Return the [X, Y] coordinate for the center point of the cell that contains the specified text.  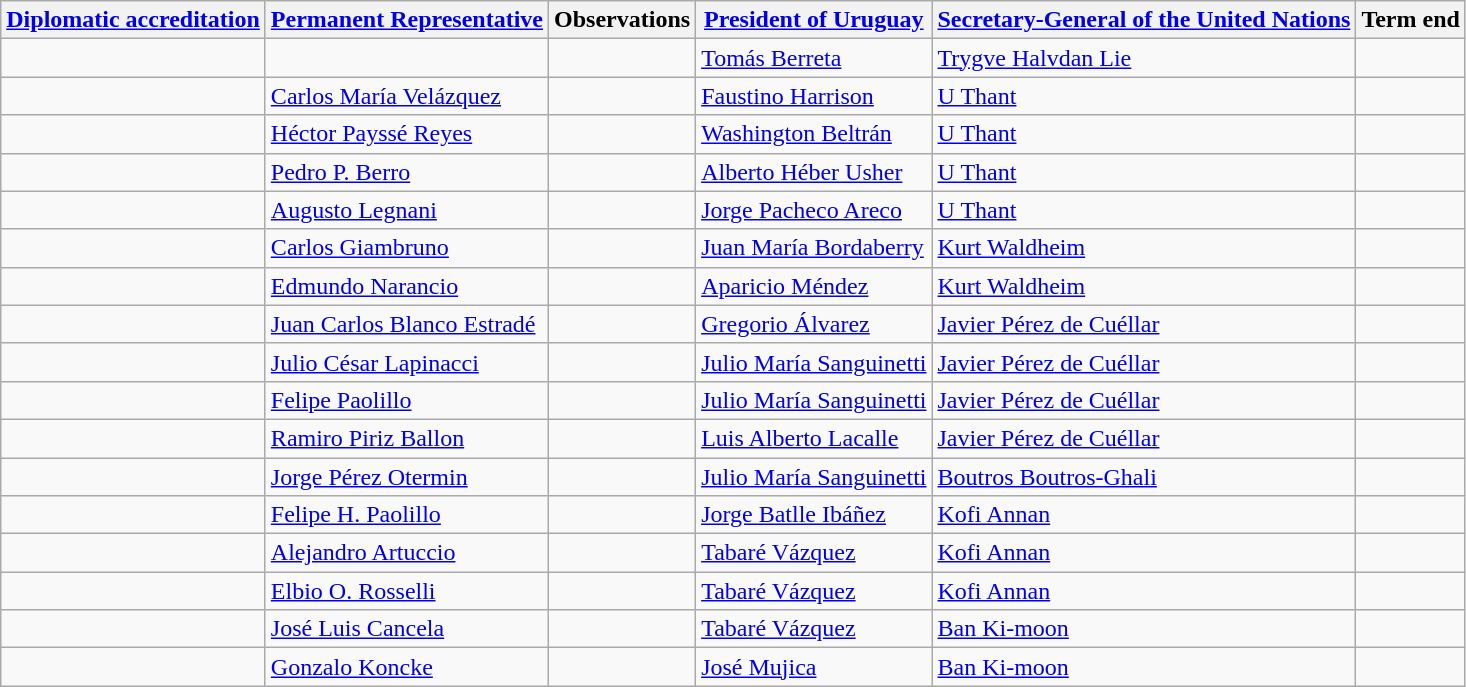
Carlos María Velázquez [406, 96]
Pedro P. Berro [406, 172]
Carlos Giambruno [406, 248]
Permanent Representative [406, 20]
President of Uruguay [814, 20]
Felipe Paolillo [406, 400]
Aparicio Méndez [814, 286]
Héctor Payssé Reyes [406, 134]
José Luis Cancela [406, 629]
Alejandro Artuccio [406, 553]
Jorge Batlle Ibáñez [814, 515]
Secretary-General of the United Nations [1144, 20]
Jorge Pacheco Areco [814, 210]
Trygve Halvdan Lie [1144, 58]
Elbio O. Rosselli [406, 591]
Felipe H. Paolillo [406, 515]
Diplomatic accreditation [134, 20]
Julio César Lapinacci [406, 362]
Gonzalo Koncke [406, 667]
Juan María Bordaberry [814, 248]
Observations [622, 20]
Luis Alberto Lacalle [814, 438]
Juan Carlos Blanco Estradé [406, 324]
Edmundo Narancio [406, 286]
Washington Beltrán [814, 134]
José Mujica [814, 667]
Tomás Berreta [814, 58]
Term end [1411, 20]
Ramiro Piriz Ballon [406, 438]
Boutros Boutros-Ghali [1144, 477]
Gregorio Álvarez [814, 324]
Faustino Harrison [814, 96]
Jorge Pérez Otermin [406, 477]
Augusto Legnani [406, 210]
Alberto Héber Usher [814, 172]
